Determine the (x, y) coordinate at the center of the cell enclosing the given text.  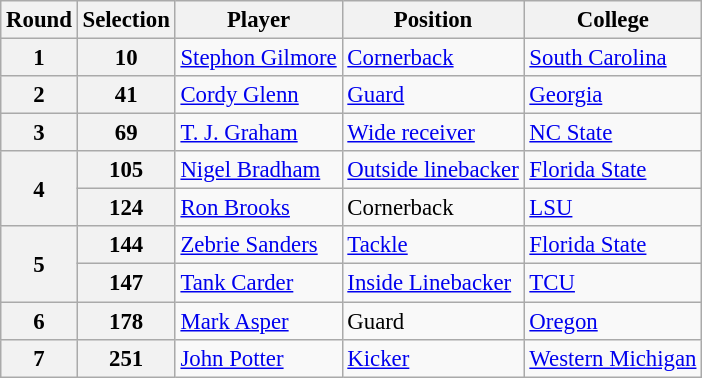
Player (258, 20)
Round (39, 20)
147 (126, 283)
Selection (126, 20)
Western Michigan (613, 358)
Position (433, 20)
South Carolina (613, 58)
144 (126, 245)
Tackle (433, 245)
178 (126, 321)
Outside linebacker (433, 170)
105 (126, 170)
Inside Linebacker (433, 283)
T. J. Graham (258, 133)
Cordy Glenn (258, 95)
Wide receiver (433, 133)
Zebrie Sanders (258, 245)
LSU (613, 208)
Nigel Bradham (258, 170)
Mark Asper (258, 321)
6 (39, 321)
Tank Carder (258, 283)
TCU (613, 283)
5 (39, 264)
Stephon Gilmore (258, 58)
251 (126, 358)
69 (126, 133)
41 (126, 95)
3 (39, 133)
Oregon (613, 321)
Kicker (433, 358)
4 (39, 188)
7 (39, 358)
NC State (613, 133)
10 (126, 58)
Ron Brooks (258, 208)
John Potter (258, 358)
1 (39, 58)
College (613, 20)
2 (39, 95)
124 (126, 208)
Georgia (613, 95)
